Return the [x, y] coordinate for the center point of the cell that contains the specified text.  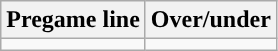
Over/under [210, 20]
Pregame line [74, 20]
